From the cell containing the given text, extract its center point as (X, Y) coordinate. 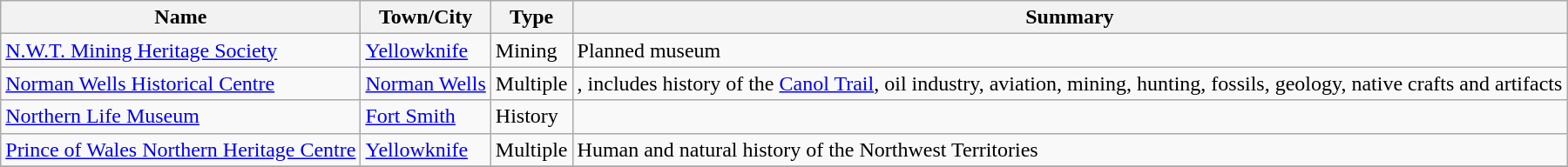
Norman Wells (425, 83)
Type (531, 17)
Summary (1070, 17)
Human and natural history of the Northwest Territories (1070, 150)
Town/City (425, 17)
History (531, 117)
N.W.T. Mining Heritage Society (181, 50)
Fort Smith (425, 117)
Planned museum (1070, 50)
Prince of Wales Northern Heritage Centre (181, 150)
Name (181, 17)
Norman Wells Historical Centre (181, 83)
Mining (531, 50)
Northern Life Museum (181, 117)
, includes history of the Canol Trail, oil industry, aviation, mining, hunting, fossils, geology, native crafts and artifacts (1070, 83)
